Pinpoint the cell where the given text exists, returning its [x, y] midpoint coordinate. 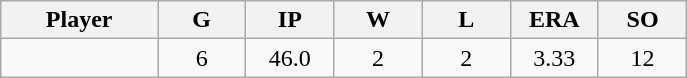
Player [80, 20]
12 [642, 58]
L [466, 20]
SO [642, 20]
IP [290, 20]
W [378, 20]
ERA [554, 20]
46.0 [290, 58]
3.33 [554, 58]
G [202, 20]
6 [202, 58]
